Scan for the cell matching the given text and deliver its (x, y) coordinate at center. 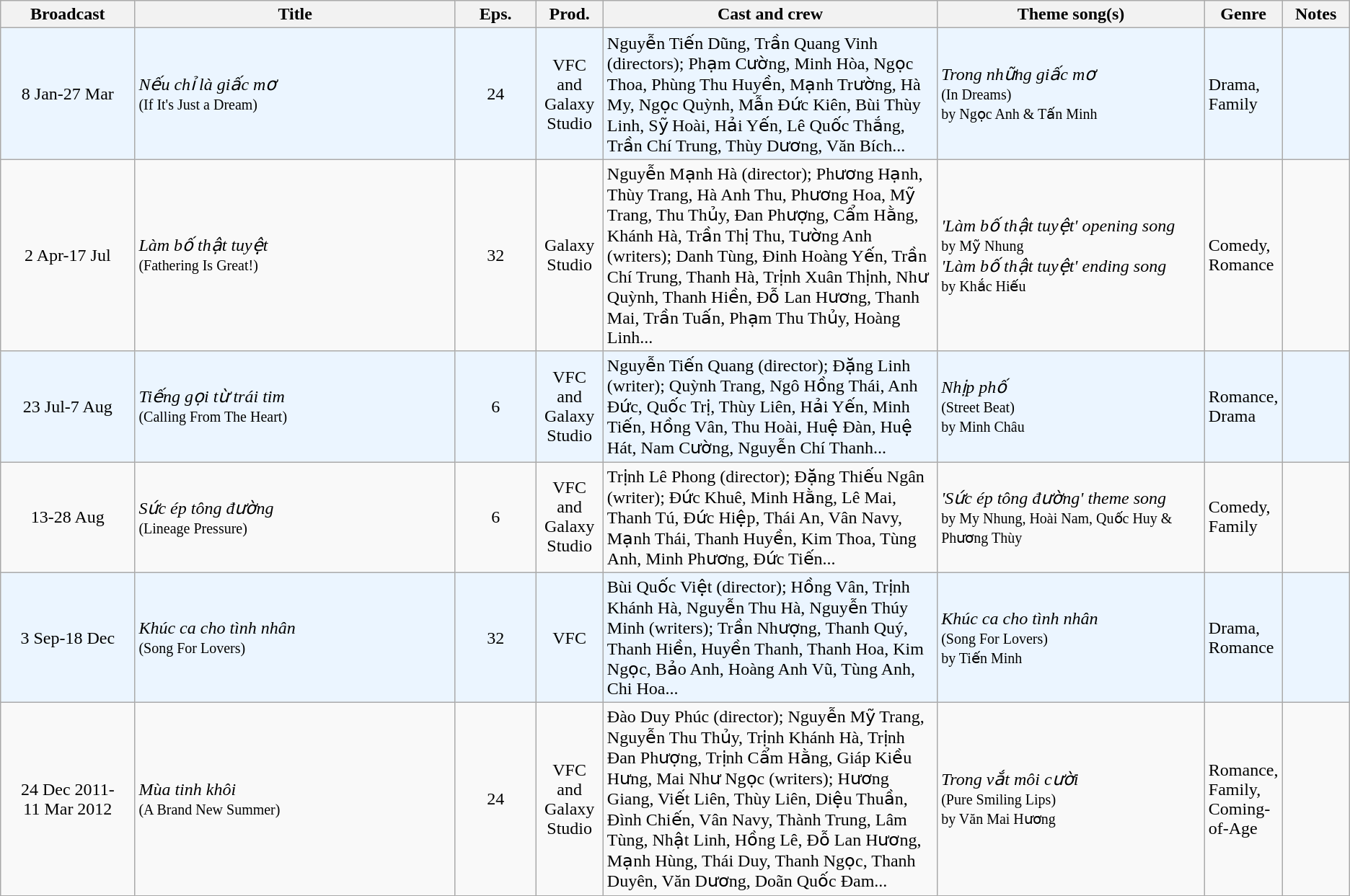
2 Apr-17 Jul (68, 255)
Khúc ca cho tình nhân (Song For Lovers) (296, 637)
Romance, Drama (1243, 407)
Drama, Romance (1243, 637)
Khúc ca cho tình nhân (Song For Lovers)by Tiến Minh (1072, 637)
Trong những giấc mơ (In Dreams)by Ngọc Anh & Tấn Minh (1072, 94)
Trong vắt môi cười (Pure Smiling Lips)by Văn Mai Hương (1072, 799)
Prod. (570, 14)
VFC (570, 637)
Comedy, Family (1243, 517)
24 Dec 2011-11 Mar 2012 (68, 799)
Eps. (495, 14)
Nếu chỉ là giấc mơ (If It's Just a Dream) (296, 94)
Notes (1315, 14)
Mùa tinh khôi (A Brand New Summer) (296, 799)
13-28 Aug (68, 517)
Title (296, 14)
Drama, Family (1243, 94)
Comedy, Romance (1243, 255)
Tiếng gọi từ trái tim (Calling From The Heart) (296, 407)
Làm bố thật tuyệt (Fathering Is Great!) (296, 255)
Genre (1243, 14)
8 Jan-27 Mar (68, 94)
Cast and crew (770, 14)
23 Jul-7 Aug (68, 407)
Romance, Family, Coming-of-Age (1243, 799)
Sức ép tông đường (Lineage Pressure) (296, 517)
'Sức ép tông đường' theme song by My Nhung, Hoài Nam, Quốc Huy & Phương Thùy (1072, 517)
Galaxy Studio (570, 255)
Theme song(s) (1072, 14)
Nhịp phố (Street Beat)by Minh Châu (1072, 407)
'Làm bố thật tuyệt' opening song by Mỹ Nhung 'Làm bố thật tuyệt' ending song by Khắc Hiếu (1072, 255)
3 Sep-18 Dec (68, 637)
Broadcast (68, 14)
